For the text-containing cell, return its midpoint in (X, Y) coordinate format. 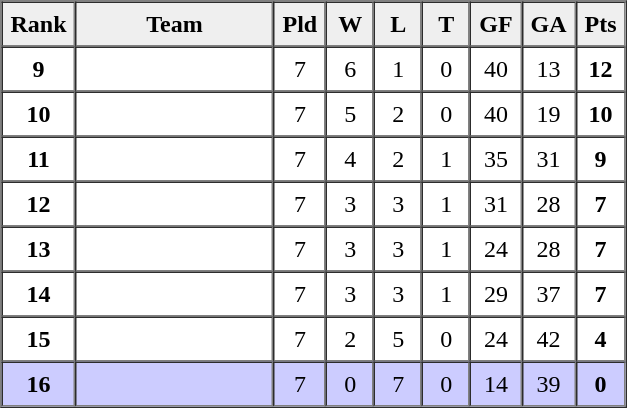
29 (496, 294)
L (398, 24)
GF (496, 24)
GA (549, 24)
11 (39, 158)
Pts (601, 24)
39 (549, 384)
6 (350, 68)
Team (175, 24)
35 (496, 158)
15 (39, 338)
19 (549, 114)
W (350, 24)
T (446, 24)
Pld (300, 24)
42 (549, 338)
37 (549, 294)
Rank (39, 24)
16 (39, 384)
